Detect which cell encompasses the target text, then output its (X, Y) center coordinate. 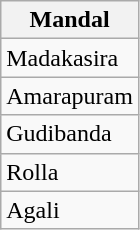
Madakasira (70, 58)
Mandal (70, 20)
Gudibanda (70, 134)
Amarapuram (70, 96)
Agali (70, 210)
Rolla (70, 172)
